Find where the given text appears and provide that cell's center as (x, y) coordinate. 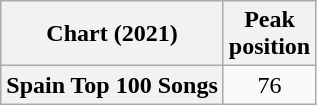
Chart (2021) (112, 34)
Spain Top 100 Songs (112, 85)
76 (269, 85)
Peakposition (269, 34)
